Locate the cell with the specified text and output its (x, y) center coordinate. 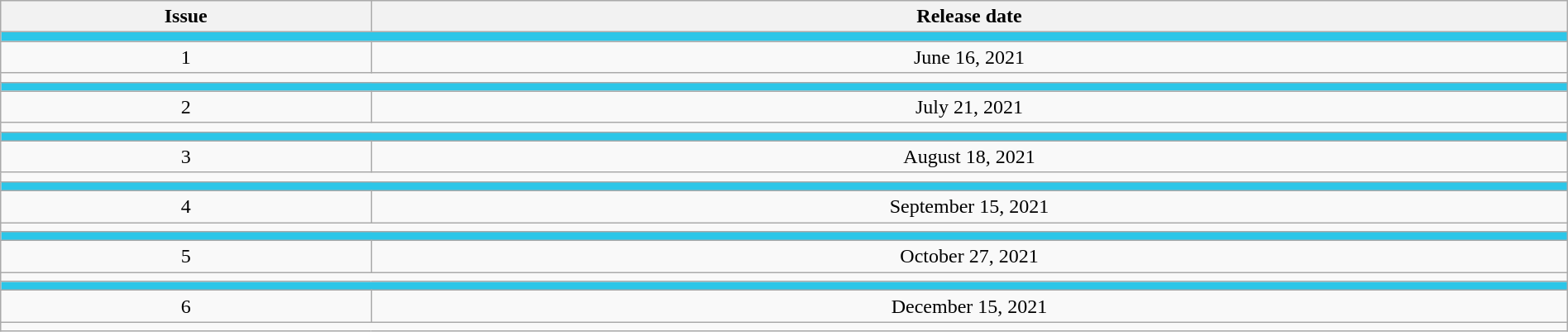
3 (186, 156)
6 (186, 306)
June 16, 2021 (969, 57)
4 (186, 206)
1 (186, 57)
September 15, 2021 (969, 206)
2 (186, 107)
October 27, 2021 (969, 257)
Release date (969, 17)
Issue (186, 17)
December 15, 2021 (969, 306)
July 21, 2021 (969, 107)
August 18, 2021 (969, 156)
5 (186, 257)
